Output the (X, Y) coordinate of the center of the cell containing the given text.  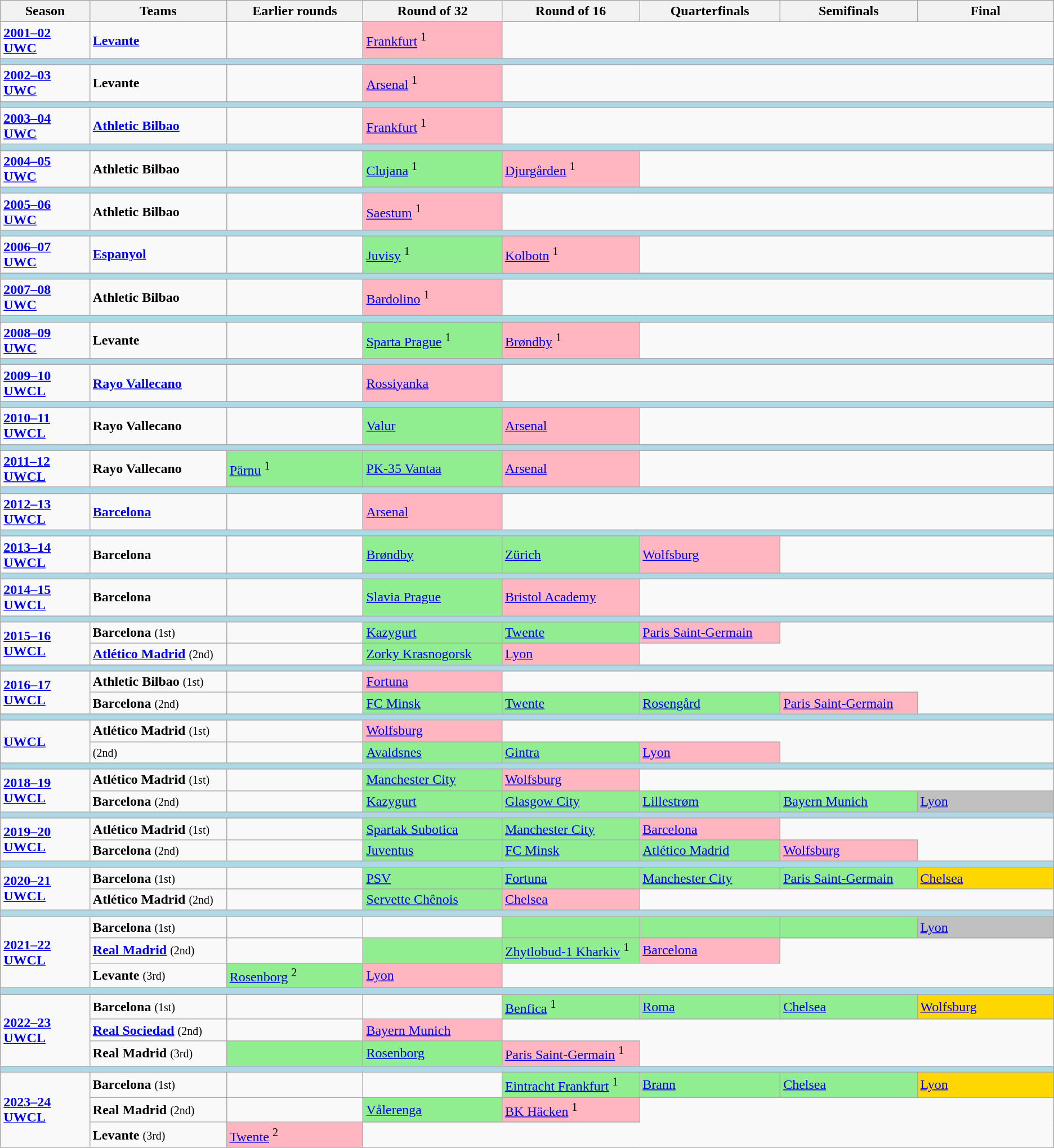
2020–21 UWCL (45, 888)
Twente 2 (295, 1135)
2014–15 UWCL (45, 597)
2004–05 UWC (45, 169)
Semifinals (849, 11)
2003–04 UWC (45, 126)
PSV (432, 878)
Pärnu 1 (295, 468)
2008–09 UWC (45, 340)
2015–16 UWCL (45, 644)
Juvisy 1 (432, 254)
2016–17 UWCL (45, 693)
2012–13 UWCL (45, 511)
Brann (710, 1084)
Athletic Bilbao (1st) (158, 682)
Real Sociedad (2nd) (158, 1030)
2005–06 UWC (45, 212)
2018–19 UWCL (45, 790)
Slavia Prague (432, 597)
(2nd) (158, 752)
Avaldsnes (432, 752)
Saestum 1 (432, 212)
Rosenborg (432, 1054)
2023–24 UWCL (45, 1110)
Juventus (432, 850)
Bardolino 1 (432, 297)
Rosenborg 2 (295, 975)
Gintra (570, 752)
Djurgården 1 (570, 169)
Roma (710, 1007)
Kolbotn 1 (570, 254)
Round of 16 (570, 11)
2006–07 UWC (45, 254)
Benfica 1 (570, 1007)
Arsenal 1 (432, 83)
Paris Saint-Germain 1 (570, 1054)
Quarterfinals (710, 11)
BK Häcken 1 (570, 1110)
2011–12 UWCL (45, 468)
Bristol Academy (570, 597)
Earlier rounds (295, 11)
Eintracht Frankfurt 1 (570, 1084)
2019–20 UWCL (45, 839)
PK-35 Vantaa (432, 468)
Zhytlobud-1 Kharkiv 1 (570, 950)
Servette Chênois (432, 900)
2022–23 UWCL (45, 1030)
Season (45, 11)
2007–08 UWC (45, 297)
Zürich (570, 554)
2009–10 UWCL (45, 383)
2002–03 UWC (45, 83)
2013–14 UWCL (45, 554)
Brøndby (432, 554)
Rossiyanka (432, 383)
Brøndby 1 (570, 340)
Sparta Prague 1 (432, 340)
Espanyol (158, 254)
Atlético Madrid (710, 850)
UWCL (45, 741)
Valur (432, 426)
Clujana 1 (432, 169)
2010–11 UWCL (45, 426)
Rosengård (710, 703)
Real Madrid (3rd) (158, 1054)
2001–02 UWC (45, 41)
Lillestrøm (710, 801)
Round of 32 (432, 11)
2021–22 UWCL (45, 953)
Glasgow City (570, 801)
Final (985, 11)
Zorky Krasnogorsk (432, 654)
Vålerenga (432, 1110)
Teams (158, 11)
Spartak Subotica (432, 829)
